Determine the (X, Y) coordinate at the center of the cell enclosing the given text.  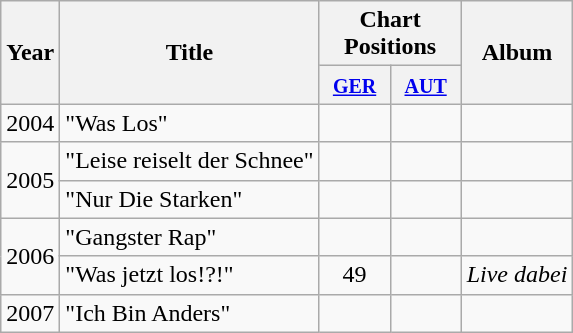
2004 (30, 123)
GER (354, 85)
Album (517, 52)
"Leise reiselt der Schnee" (190, 161)
"Gangster Rap" (190, 237)
Year (30, 52)
2006 (30, 256)
Chart Positions (390, 34)
2005 (30, 180)
Live dabei (517, 275)
"Nur Die Starken" (190, 199)
Title (190, 52)
AUT (426, 85)
2007 (30, 313)
"Was Los" (190, 123)
"Ich Bin Anders" (190, 313)
"Was jetzt los!?!" (190, 275)
49 (354, 275)
